Identify which cell holds the provided text, then report its (x, y) central coordinate. 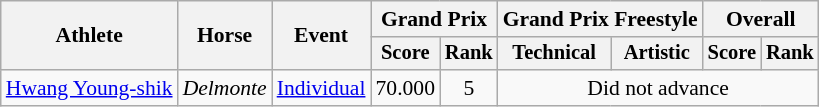
Technical (554, 54)
Delmonte (225, 88)
Grand Prix Freestyle (600, 19)
Did not advance (658, 88)
5 (469, 88)
Grand Prix (434, 19)
Horse (225, 36)
Individual (322, 88)
Athlete (90, 36)
70.000 (404, 88)
Overall (761, 19)
Artistic (657, 54)
Event (322, 36)
Hwang Young-shik (90, 88)
